Scan for the cell matching the given text and deliver its (X, Y) coordinate at center. 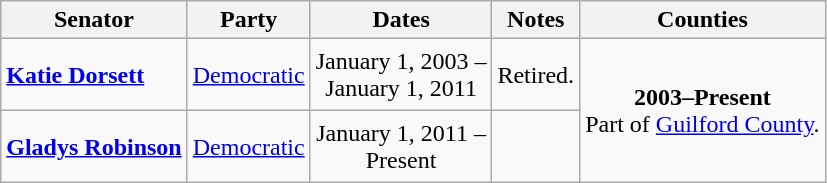
Gladys Robinson (94, 147)
Dates (401, 20)
Counties (703, 20)
Katie Dorsett (94, 75)
January 1, 2011 – Present (401, 147)
January 1, 2003 – January 1, 2011 (401, 75)
Retired. (536, 75)
Senator (94, 20)
Notes (536, 20)
2003–Present Part of Guilford County. (703, 111)
Party (248, 20)
